Pinpoint the cell where the given text exists, returning its (X, Y) midpoint coordinate. 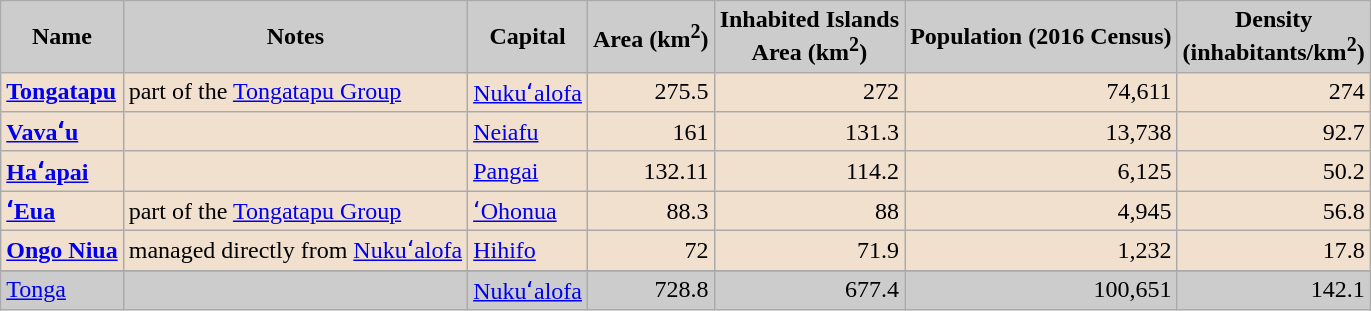
13,738 (1041, 132)
Neiafu (528, 132)
272 (809, 92)
100,651 (1041, 290)
Density(inhabitants/km2) (1274, 37)
56.8 (1274, 211)
71.9 (809, 251)
88 (809, 211)
132.11 (650, 171)
Vavaʻu (62, 132)
17.8 (1274, 251)
Name (62, 37)
275.5 (650, 92)
4,945 (1041, 211)
131.3 (809, 132)
Notes (295, 37)
274 (1274, 92)
677.4 (809, 290)
managed directly from Nukuʻalofa (295, 251)
Tonga (62, 290)
6,125 (1041, 171)
161 (650, 132)
Tongatapu (62, 92)
ʻEua (62, 211)
728.8 (650, 290)
Population (2016 Census) (1041, 37)
1,232 (1041, 251)
92.7 (1274, 132)
74,611 (1041, 92)
72 (650, 251)
50.2 (1274, 171)
Hihifo (528, 251)
Haʻapai (62, 171)
ʻOhonua (528, 211)
114.2 (809, 171)
Inhabited IslandsArea (km2) (809, 37)
142.1 (1274, 290)
Pangai (528, 171)
Area (km2) (650, 37)
88.3 (650, 211)
Capital (528, 37)
Ongo Niua (62, 251)
